Output the (X, Y) coordinate of the center of the cell containing the given text.  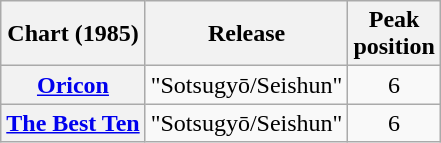
Oricon (73, 85)
Release (246, 34)
Peakposition (394, 34)
The Best Ten (73, 123)
Chart (1985) (73, 34)
